Detect which cell encompasses the target text, then output its [X, Y] center coordinate. 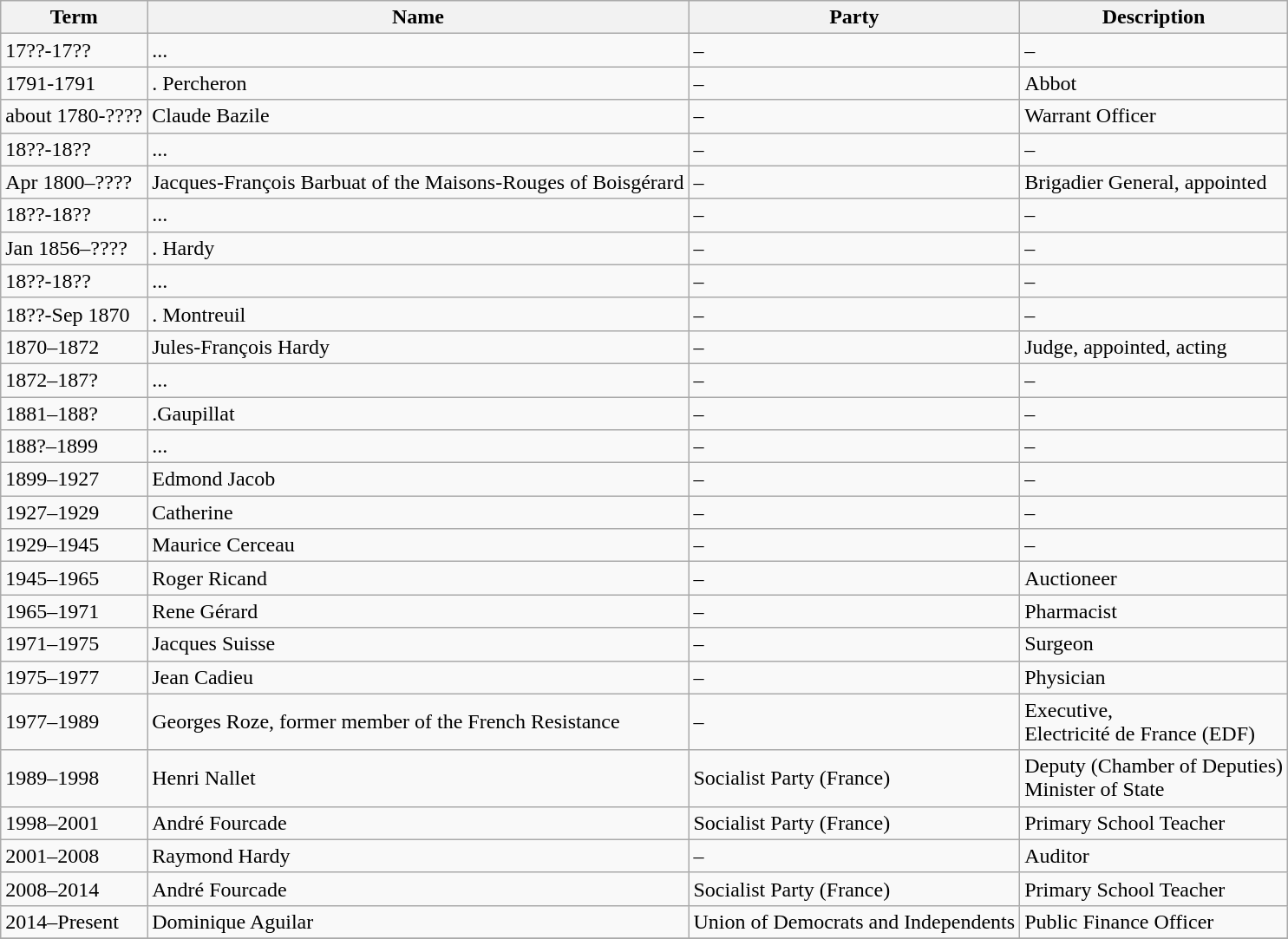
. Hardy [418, 248]
Surgeon [1154, 644]
Term [75, 17]
Physician [1154, 677]
Maurice Cerceau [418, 545]
2001–2008 [75, 856]
Apr 1800–???? [75, 182]
Jean Cadieu [418, 677]
Public Finance Officer [1154, 922]
Deputy (Chamber of Deputies)Minister of State [1154, 779]
Union of Democrats and Independents [854, 922]
1965–1971 [75, 611]
188?–1899 [75, 447]
17??-17?? [75, 50]
1927–1929 [75, 512]
1929–1945 [75, 545]
Jacques Suisse [418, 644]
Description [1154, 17]
Edmond Jacob [418, 479]
Judge, appointed, acting [1154, 347]
. Montreuil [418, 314]
Auditor [1154, 856]
Claude Bazile [418, 116]
1870–1872 [75, 347]
1872–187? [75, 380]
Party [854, 17]
Pharmacist [1154, 611]
Roger Ricand [418, 578]
Abbot [1154, 83]
18??-Sep 1870 [75, 314]
Raymond Hardy [418, 856]
1971–1975 [75, 644]
Auctioneer [1154, 578]
Brigadier General, appointed [1154, 182]
about 1780-???? [75, 116]
.Gaupillat [418, 414]
Henri Nallet [418, 779]
2008–2014 [75, 889]
1975–1977 [75, 677]
Georges Roze, former member of the French Resistance [418, 721]
Executive,Electricité de France (EDF) [1154, 721]
1791-1791 [75, 83]
1998–2001 [75, 823]
1977–1989 [75, 721]
1989–1998 [75, 779]
Dominique Aguilar [418, 922]
2014–Present [75, 922]
1881–188? [75, 414]
1945–1965 [75, 578]
Warrant Officer [1154, 116]
Catherine [418, 512]
Name [418, 17]
Jules-François Hardy [418, 347]
Rene Gérard [418, 611]
. Percheron [418, 83]
Jacques-François Barbuat of the Maisons-Rouges of Boisgérard [418, 182]
1899–1927 [75, 479]
Jan 1856–???? [75, 248]
